Pinpoint the cell where the given text exists, returning its [x, y] midpoint coordinate. 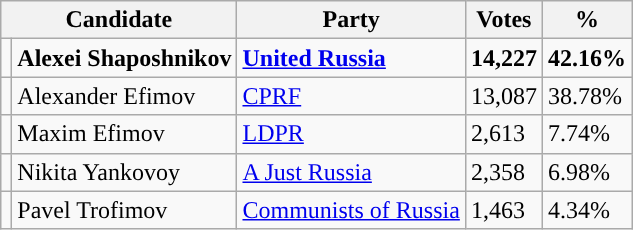
14,227 [504, 58]
13,087 [504, 96]
2,613 [504, 134]
42.16% [586, 58]
Candidate [119, 20]
7.74% [586, 134]
Communists of Russia [351, 210]
Alexei Shaposhnikov [124, 58]
Pavel Trofimov [124, 210]
% [586, 20]
38.78% [586, 96]
United Russia [351, 58]
Party [351, 20]
Maxim Efimov [124, 134]
CPRF [351, 96]
6.98% [586, 172]
LDPR [351, 134]
4.34% [586, 210]
A Just Russia [351, 172]
Nikita Yankovoy [124, 172]
Alexander Efimov [124, 96]
Votes [504, 20]
2,358 [504, 172]
1,463 [504, 210]
